Scan for the cell matching the given text and deliver its [x, y] coordinate at center. 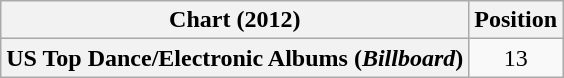
Position [516, 20]
13 [516, 58]
Chart (2012) [235, 20]
US Top Dance/Electronic Albums (Billboard) [235, 58]
